Return the [x, y] coordinate for the center point of the cell that contains the specified text.  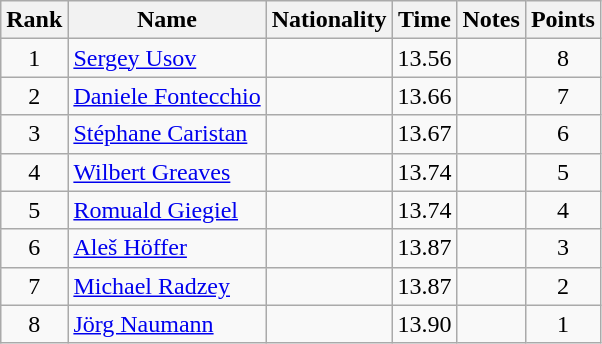
Michael Radzey [167, 286]
Rank [34, 20]
Wilbert Greaves [167, 172]
Time [424, 20]
Jörg Naumann [167, 324]
Aleš Höffer [167, 248]
13.90 [424, 324]
13.56 [424, 58]
Daniele Fontecchio [167, 96]
13.66 [424, 96]
Points [562, 20]
Stéphane Caristan [167, 134]
Nationality [329, 20]
Sergey Usov [167, 58]
13.67 [424, 134]
Romuald Giegiel [167, 210]
Notes [491, 20]
Name [167, 20]
